Identify which cell holds the provided text, then report its (x, y) central coordinate. 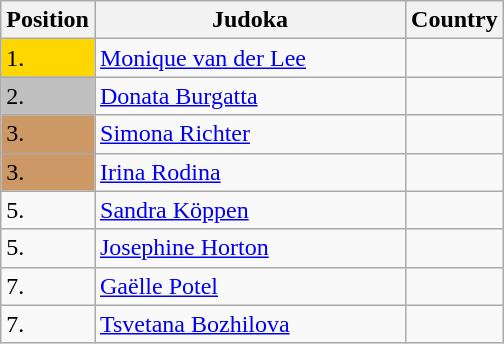
Monique van der Lee (250, 58)
Simona Richter (250, 134)
Judoka (250, 20)
Country (455, 20)
Position (48, 20)
Gaëlle Potel (250, 286)
Donata Burgatta (250, 96)
Sandra Köppen (250, 210)
2. (48, 96)
Irina Rodina (250, 172)
Tsvetana Bozhilova (250, 324)
1. (48, 58)
Josephine Horton (250, 248)
